Find where the given text appears and provide that cell's center as [x, y] coordinate. 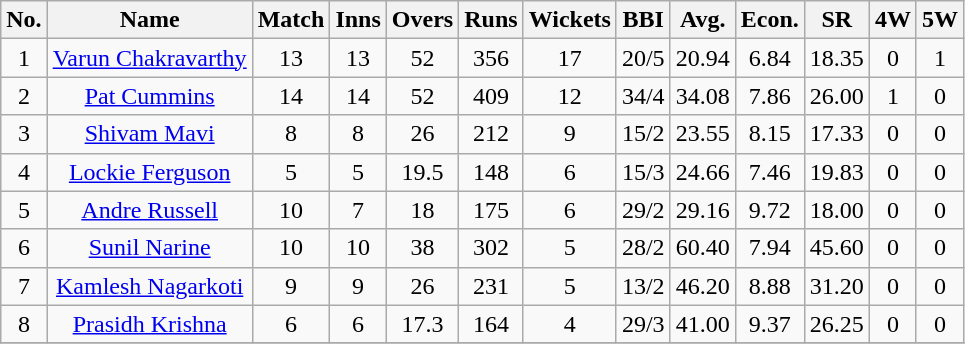
Runs [491, 20]
175 [491, 210]
28/2 [643, 248]
148 [491, 172]
9.72 [770, 210]
231 [491, 286]
Andre Russell [150, 210]
18.00 [836, 210]
302 [491, 248]
17.33 [836, 134]
Wickets [570, 20]
29.16 [702, 210]
34.08 [702, 96]
Match [291, 20]
17 [570, 58]
31.20 [836, 286]
5W [940, 20]
Overs [422, 20]
2 [24, 96]
46.20 [702, 286]
20/5 [643, 58]
18.35 [836, 58]
Shivam Mavi [150, 134]
18 [422, 210]
Prasidh Krishna [150, 324]
3 [24, 134]
41.00 [702, 324]
7.86 [770, 96]
15/3 [643, 172]
29/3 [643, 324]
Inns [358, 20]
13/2 [643, 286]
356 [491, 58]
12 [570, 96]
34/4 [643, 96]
23.55 [702, 134]
Sunil Narine [150, 248]
26.00 [836, 96]
8.88 [770, 286]
60.40 [702, 248]
No. [24, 20]
Name [150, 20]
29/2 [643, 210]
Econ. [770, 20]
24.66 [702, 172]
SR [836, 20]
Kamlesh Nagarkoti [150, 286]
Pat Cummins [150, 96]
45.60 [836, 248]
7.94 [770, 248]
26.25 [836, 324]
Avg. [702, 20]
15/2 [643, 134]
19.5 [422, 172]
6.84 [770, 58]
4W [892, 20]
9.37 [770, 324]
38 [422, 248]
Lockie Ferguson [150, 172]
BBI [643, 20]
7.46 [770, 172]
164 [491, 324]
17.3 [422, 324]
19.83 [836, 172]
8.15 [770, 134]
409 [491, 96]
20.94 [702, 58]
212 [491, 134]
Varun Chakravarthy [150, 58]
